Return [X, Y] of the center of cell containing provided text 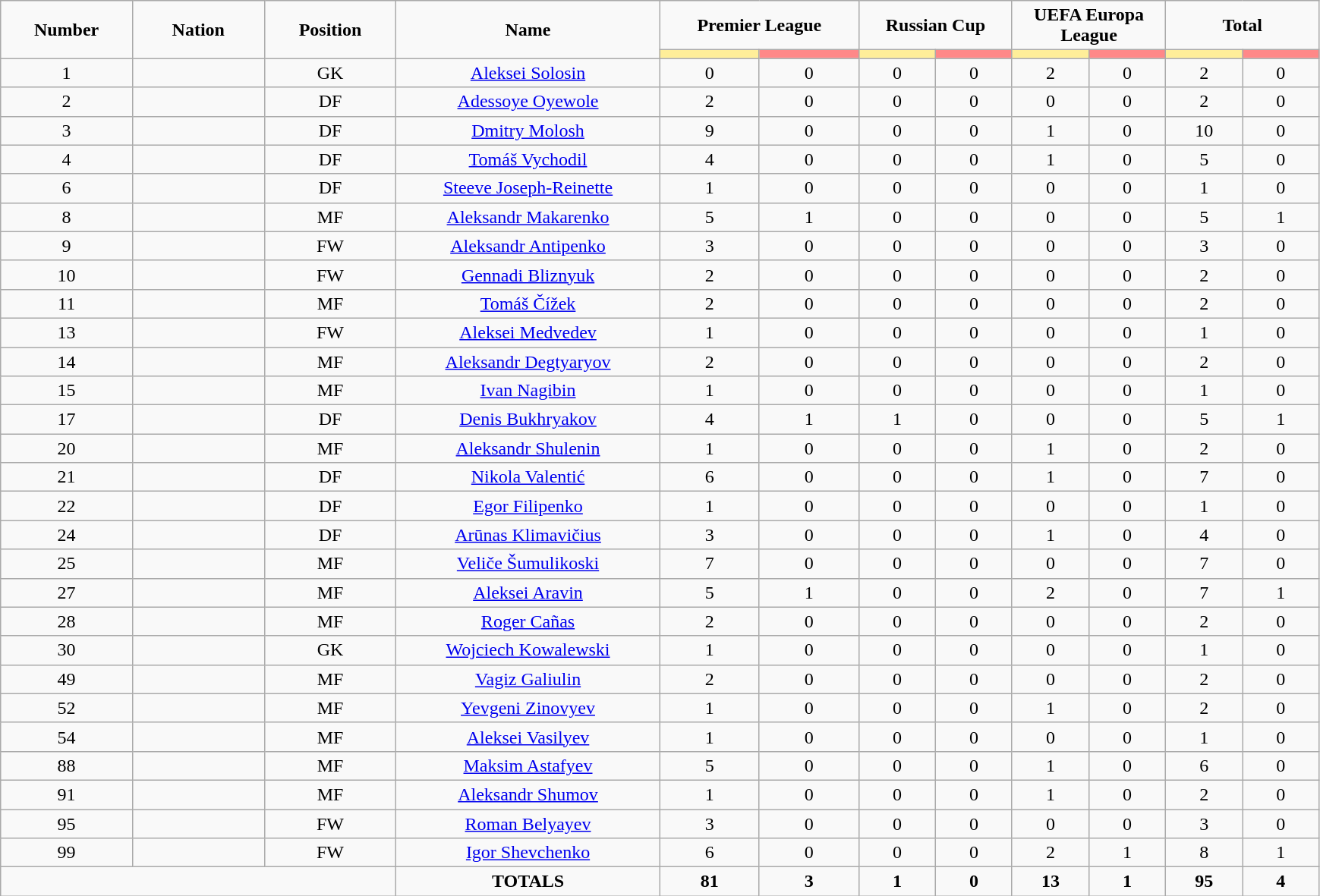
UEFA Europa League [1088, 26]
81 [709, 882]
88 [67, 766]
Igor Shevchenko [528, 853]
Vagiz Galiulin [528, 679]
Gennadi Bliznyuk [528, 275]
99 [67, 853]
Arūnas Klimavičius [528, 535]
Tomáš Vychodil [528, 159]
Aleksei Vasilyev [528, 737]
Aleksandr Makarenko [528, 217]
20 [67, 448]
Name [528, 30]
Wojciech Kowalewski [528, 650]
Dmitry Molosh [528, 130]
91 [67, 794]
Nikola Valentić [528, 477]
54 [67, 737]
24 [67, 535]
Aleksei Solosin [528, 73]
14 [67, 362]
Position [330, 30]
Premier League [759, 26]
Adessoye Oyewole [528, 102]
11 [67, 303]
Aleksei Aravin [528, 593]
28 [67, 621]
25 [67, 564]
17 [67, 420]
Maksim Astafyev [528, 766]
Ivan Nagibin [528, 391]
Aleksandr Degtyaryov [528, 362]
TOTALS [528, 882]
Aleksandr Shumov [528, 794]
Yevgeni Zinovyev [528, 708]
Aleksei Medvedev [528, 332]
Egor Filipenko [528, 506]
27 [67, 593]
Russian Cup [935, 26]
15 [67, 391]
22 [67, 506]
Tomáš Čížek [528, 303]
30 [67, 650]
Total [1243, 26]
Aleksandr Shulenin [528, 448]
Veliče Šumulikoski [528, 564]
Steeve Joseph-Reinette [528, 188]
Number [67, 30]
52 [67, 708]
Denis Bukhryakov [528, 420]
Aleksandr Antipenko [528, 246]
Roger Cañas [528, 621]
21 [67, 477]
49 [67, 679]
Roman Belyayev [528, 823]
Nation [198, 30]
